Scan for the cell matching the given text and deliver its [x, y] coordinate at center. 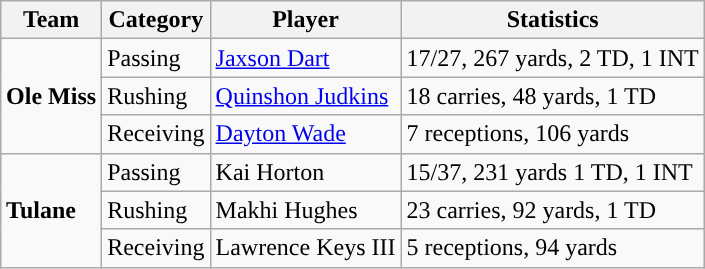
Tulane [52, 210]
Kai Horton [306, 172]
18 carries, 48 yards, 1 TD [552, 96]
Jaxson Dart [306, 58]
17/27, 267 yards, 2 TD, 1 INT [552, 58]
15/37, 231 yards 1 TD, 1 INT [552, 172]
Statistics [552, 20]
Player [306, 20]
Category [156, 20]
Makhi Hughes [306, 210]
23 carries, 92 yards, 1 TD [552, 210]
Ole Miss [52, 96]
Lawrence Keys III [306, 248]
Team [52, 20]
Dayton Wade [306, 134]
7 receptions, 106 yards [552, 134]
5 receptions, 94 yards [552, 248]
Quinshon Judkins [306, 96]
